Determine the (X, Y) coordinate at the center of the cell enclosing the given text.  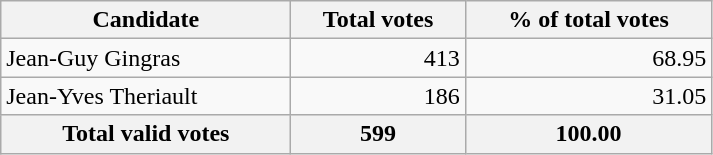
Total votes (378, 20)
186 (378, 96)
68.95 (588, 58)
Candidate (146, 20)
Total valid votes (146, 134)
Jean-Guy Gingras (146, 58)
Jean-Yves Theriault (146, 96)
% of total votes (588, 20)
31.05 (588, 96)
413 (378, 58)
599 (378, 134)
100.00 (588, 134)
